Provide the [X, Y] coordinate of the cell's center where the given text is located.  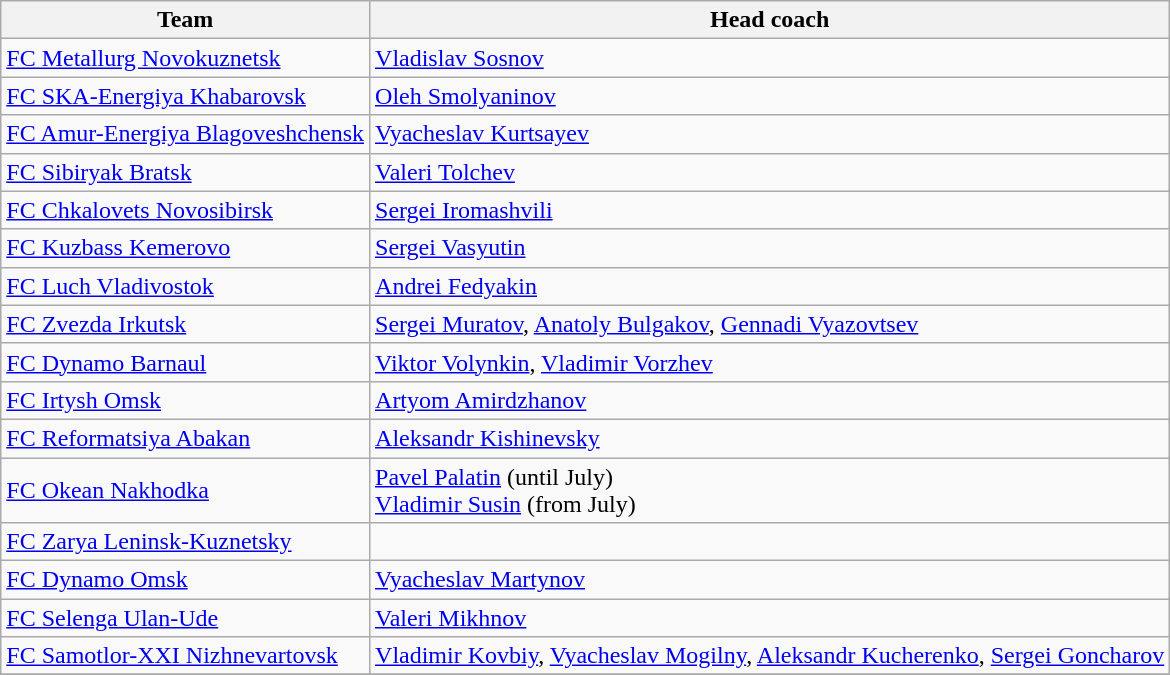
FC Selenga Ulan-Ude [186, 618]
FC Amur-Energiya Blagoveshchensk [186, 134]
Andrei Fedyakin [770, 286]
FC Okean Nakhodka [186, 490]
FC Kuzbass Kemerovo [186, 248]
Aleksandr Kishinevsky [770, 438]
Valeri Tolchev [770, 172]
Sergei Muratov, Anatoly Bulgakov, Gennadi Vyazovtsev [770, 324]
Valeri Mikhnov [770, 618]
FC Dynamo Omsk [186, 580]
Team [186, 20]
FC Zarya Leninsk-Kuznetsky [186, 542]
FC Irtysh Omsk [186, 400]
Vladislav Sosnov [770, 58]
FC Dynamo Barnaul [186, 362]
Vladimir Kovbiy, Vyacheslav Mogilny, Aleksandr Kucherenko, Sergei Goncharov [770, 656]
Artyom Amirdzhanov [770, 400]
Vyacheslav Kurtsayev [770, 134]
FC Sibiryak Bratsk [186, 172]
FC SKA-Energiya Khabarovsk [186, 96]
FC Samotlor-XXI Nizhnevartovsk [186, 656]
Vyacheslav Martynov [770, 580]
Sergei Vasyutin [770, 248]
FC Chkalovets Novosibirsk [186, 210]
FC Zvezda Irkutsk [186, 324]
FC Luch Vladivostok [186, 286]
Viktor Volynkin, Vladimir Vorzhev [770, 362]
Head coach [770, 20]
FC Metallurg Novokuznetsk [186, 58]
FC Reformatsiya Abakan [186, 438]
Sergei Iromashvili [770, 210]
Oleh Smolyaninov [770, 96]
Pavel Palatin (until July)Vladimir Susin (from July) [770, 490]
